Return (X, Y) of the center of cell containing provided text 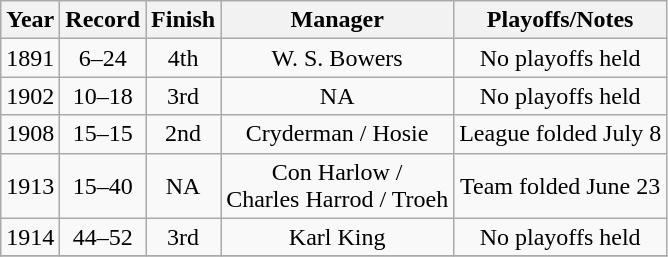
1908 (30, 134)
Karl King (338, 237)
Year (30, 20)
League folded July 8 (560, 134)
10–18 (103, 96)
6–24 (103, 58)
W. S. Bowers (338, 58)
Playoffs/Notes (560, 20)
4th (184, 58)
Record (103, 20)
Team folded June 23 (560, 186)
1914 (30, 237)
Manager (338, 20)
2nd (184, 134)
Cryderman / Hosie (338, 134)
44–52 (103, 237)
Finish (184, 20)
1891 (30, 58)
15–40 (103, 186)
1913 (30, 186)
1902 (30, 96)
15–15 (103, 134)
Con Harlow / Charles Harrod / Troeh (338, 186)
